Output the [x, y] coordinate of the center of the cell containing the given text.  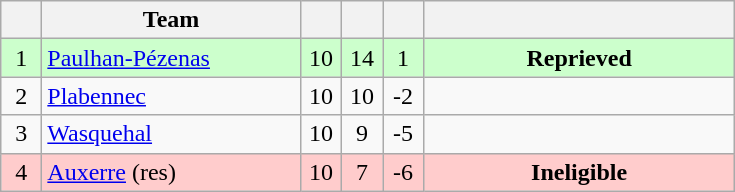
Plabennec [172, 96]
Wasquehal [172, 134]
14 [362, 58]
-6 [402, 172]
-5 [402, 134]
Reprieved [580, 58]
2 [22, 96]
-2 [402, 96]
Team [172, 20]
Auxerre (res) [172, 172]
7 [362, 172]
4 [22, 172]
3 [22, 134]
9 [362, 134]
Paulhan-Pézenas [172, 58]
Ineligible [580, 172]
